Provide the (X, Y) coordinate of the cell's center where the given text is located.  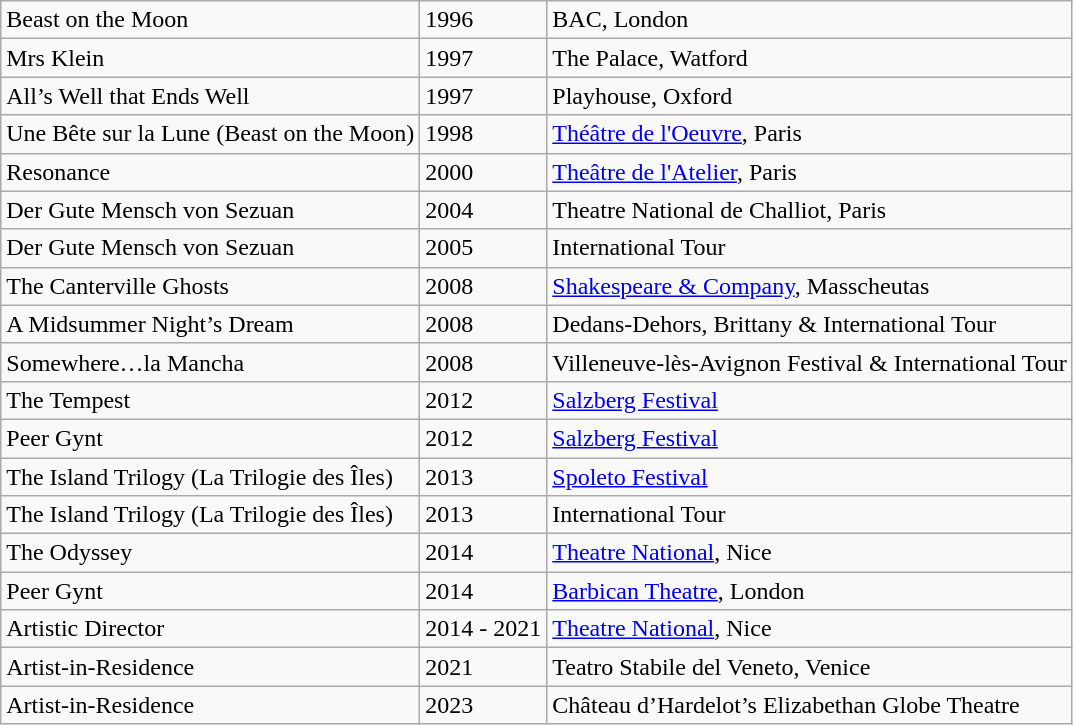
The Palace, Watford (810, 58)
Shakespeare & Company, Masscheutas (810, 286)
Dedans-Dehors, Brittany & International Tour (810, 324)
Playhouse, Oxford (810, 96)
Theâtre de l'Atelier, Paris (810, 172)
2023 (484, 705)
BAC, London (810, 20)
2014 - 2021 (484, 629)
1998 (484, 134)
The Canterville Ghosts (210, 286)
Villeneuve-lès-Avignon Festival & International Tour (810, 362)
2021 (484, 667)
1996 (484, 20)
The Tempest (210, 400)
Somewhere…la Mancha (210, 362)
Théâtre de l'Oeuvre, Paris (810, 134)
Une Bête sur la Lune (Beast on the Moon) (210, 134)
Resonance (210, 172)
Château d’Hardelot’s Elizabethan Globe Theatre (810, 705)
2005 (484, 248)
Teatro Stabile del Veneto, Venice (810, 667)
Beast on the Moon (210, 20)
The Odyssey (210, 553)
All’s Well that Ends Well (210, 96)
Mrs Klein (210, 58)
2000 (484, 172)
Barbican Theatre, London (810, 591)
A Midsummer Night’s Dream (210, 324)
Theatre National de Challiot, Paris (810, 210)
Spoleto Festival (810, 477)
Artistic Director (210, 629)
2004 (484, 210)
